Return [X, Y] of the center of cell containing provided text 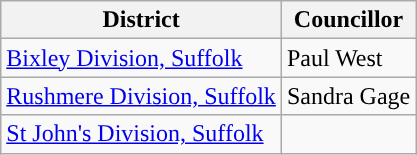
Paul West [348, 58]
St John's Division, Suffolk [142, 134]
Bixley Division, Suffolk [142, 58]
Rushmere Division, Suffolk [142, 96]
Councillor [348, 20]
Sandra Gage [348, 96]
District [142, 20]
